Locate the cell with the specified text and output its (x, y) center coordinate. 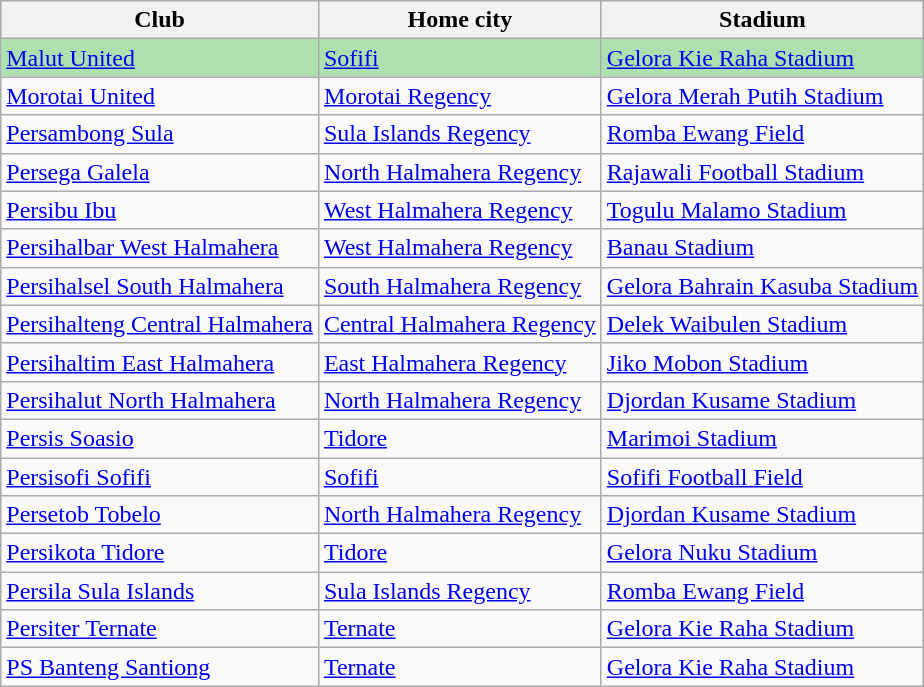
Morotai United (160, 96)
Stadium (762, 20)
Persibu Ibu (160, 210)
Persiter Ternate (160, 629)
Persihalbar West Halmahera (160, 248)
Persis Soasio (160, 438)
Gelora Nuku Stadium (762, 553)
Home city (460, 20)
Persetob Tobelo (160, 515)
Persisofi Sofifi (160, 477)
Marimoi Stadium (762, 438)
Morotai Regency (460, 96)
Persihalut North Halmahera (160, 400)
Persihalsel South Halmahera (160, 286)
Persikota Tidore (160, 553)
Banau Stadium (762, 248)
Central Halmahera Regency (460, 324)
Gelora Merah Putih Stadium (762, 96)
Sofifi Football Field (762, 477)
Rajawali Football Stadium (762, 172)
Persihaltim East Halmahera (160, 362)
Malut United (160, 58)
Persila Sula Islands (160, 591)
Persihalteng Central Halmahera (160, 324)
Jiko Mobon Stadium (762, 362)
PS Banteng Santiong (160, 667)
Persambong Sula (160, 134)
Delek Waibulen Stadium (762, 324)
Togulu Malamo Stadium (762, 210)
East Halmahera Regency (460, 362)
Gelora Bahrain Kasuba Stadium (762, 286)
Club (160, 20)
South Halmahera Regency (460, 286)
Persega Galela (160, 172)
